Return the (X, Y) coordinate for the center point of the cell that contains the specified text.  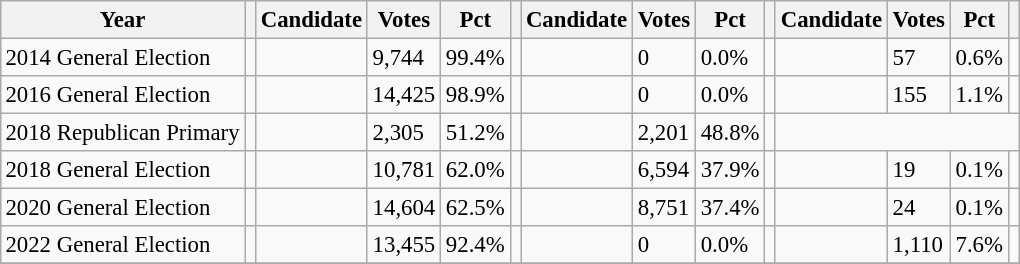
24 (918, 208)
13,455 (404, 245)
14,604 (404, 208)
1,110 (918, 245)
7.6% (979, 245)
6,594 (664, 170)
2022 General Election (122, 245)
37.4% (730, 208)
2014 General Election (122, 57)
62.0% (476, 170)
155 (918, 95)
2018 Republican Primary (122, 133)
2018 General Election (122, 170)
98.9% (476, 95)
10,781 (404, 170)
2,201 (664, 133)
62.5% (476, 208)
8,751 (664, 208)
2016 General Election (122, 95)
57 (918, 57)
1.1% (979, 95)
92.4% (476, 245)
9,744 (404, 57)
48.8% (730, 133)
14,425 (404, 95)
Year (122, 20)
0.6% (979, 57)
51.2% (476, 133)
2020 General Election (122, 208)
19 (918, 170)
2,305 (404, 133)
99.4% (476, 57)
37.9% (730, 170)
